For the text-containing cell, return its midpoint in [X, Y] coordinate format. 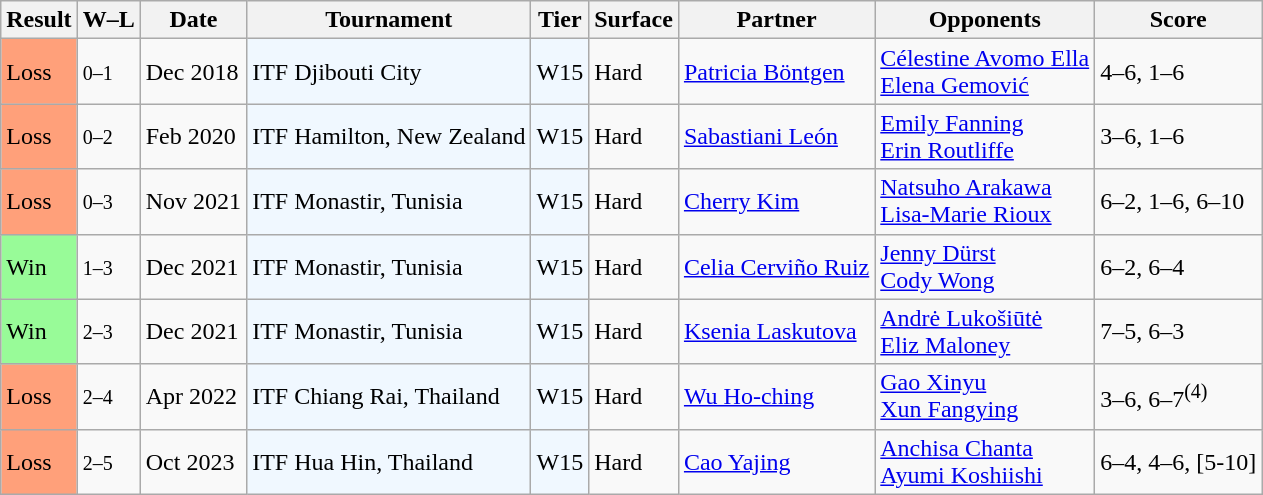
Feb 2020 [193, 136]
ITF Djibouti City [389, 72]
1–3 [108, 266]
Surface [634, 20]
Celia Cerviño Ruiz [776, 266]
ITF Chiang Rai, Thailand [389, 396]
Partner [776, 20]
6–2, 6–4 [1178, 266]
Anchisa Chanta Ayumi Koshiishi [985, 462]
Cao Yajing [776, 462]
Célestine Avomo Ella Elena Gemović [985, 72]
Apr 2022 [193, 396]
0–1 [108, 72]
Jenny Dürst Cody Wong [985, 266]
2–3 [108, 332]
3–6, 1–6 [1178, 136]
Tournament [389, 20]
2–4 [108, 396]
2–5 [108, 462]
Date [193, 20]
6–2, 1–6, 6–10 [1178, 202]
Opponents [985, 20]
Score [1178, 20]
Andrė Lukošiūtė Eliz Maloney [985, 332]
Wu Ho-ching [776, 396]
Sabastiani León [776, 136]
Gao Xinyu Xun Fangying [985, 396]
Oct 2023 [193, 462]
7–5, 6–3 [1178, 332]
Dec 2018 [193, 72]
Patricia Böntgen [776, 72]
Emily Fanning Erin Routliffe [985, 136]
Cherry Kim [776, 202]
0–3 [108, 202]
4–6, 1–6 [1178, 72]
Nov 2021 [193, 202]
0–2 [108, 136]
Natsuho Arakawa Lisa-Marie Rioux [985, 202]
Tier [560, 20]
6–4, 4–6, [5-10] [1178, 462]
ITF Hamilton, New Zealand [389, 136]
Result [39, 20]
W–L [108, 20]
3–6, 6–7(4) [1178, 396]
ITF Hua Hin, Thailand [389, 462]
Ksenia Laskutova [776, 332]
